Pinpoint the cell where the given text exists, returning its (X, Y) midpoint coordinate. 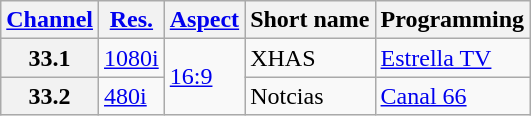
Programming (452, 20)
480i (132, 96)
16:9 (204, 77)
Channel (50, 20)
Estrella TV (452, 58)
Short name (310, 20)
Aspect (204, 20)
Notcias (310, 96)
Res. (132, 20)
Canal 66 (452, 96)
33.2 (50, 96)
1080i (132, 58)
33.1 (50, 58)
XHAS (310, 58)
